Output the [x, y] coordinate of the center of the cell containing the given text.  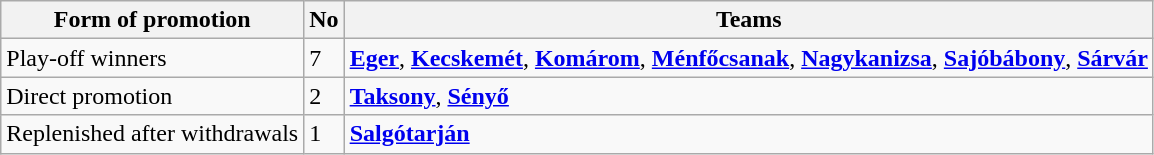
7 [324, 58]
Salgótarján [748, 134]
2 [324, 96]
No [324, 20]
Teams [748, 20]
Replenished after withdrawals [152, 134]
Direct promotion [152, 96]
Taksony, Sényő [748, 96]
1 [324, 134]
Eger, Kecskemét, Komárom, Ménfőcsanak, Nagykanizsa, Sajóbábony, Sárvár [748, 58]
Form of promotion [152, 20]
Play-off winners [152, 58]
